Return (x, y) of the center of cell containing provided text 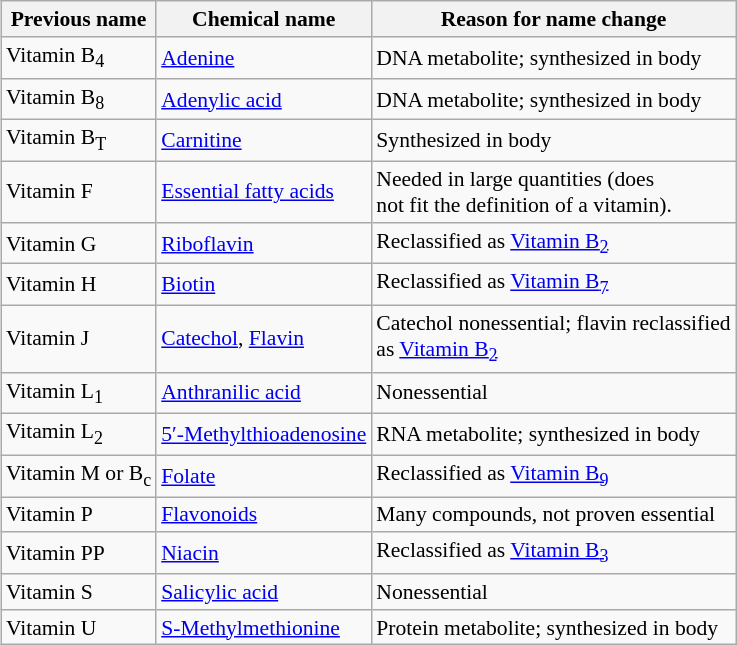
Flavonoids (264, 515)
Vitamin F (78, 192)
Vitamin S (78, 592)
Niacin (264, 552)
Synthesized in body (553, 140)
Reclassified as Vitamin B3 (553, 552)
Folate (264, 476)
Vitamin J (78, 338)
Many compounds, not proven essential (553, 515)
Needed in large quantities (does not fit the definition of a vitamin). (553, 192)
Salicylic acid (264, 592)
Vitamin U (78, 627)
Reason for name change (553, 19)
Vitamin PP (78, 552)
Vitamin B4 (78, 58)
Chemical name (264, 19)
Reclassified as Vitamin B2 (553, 242)
Vitamin BT (78, 140)
Reclassified as Vitamin B7 (553, 284)
S-Methylmethionine (264, 627)
Vitamin M or Bc (78, 476)
Reclassified as Vitamin B9 (553, 476)
Previous name (78, 19)
Vitamin L1 (78, 392)
Catechol, Flavin (264, 338)
Vitamin B8 (78, 98)
Biotin (264, 284)
Anthranilic acid (264, 392)
Essential fatty acids (264, 192)
RNA metabolite; synthesized in body (553, 434)
Adenine (264, 58)
Vitamin G (78, 242)
5′-Methylthioadenosine (264, 434)
Protein metabolite; synthesized in body (553, 627)
Riboflavin (264, 242)
Carnitine (264, 140)
Vitamin L2 (78, 434)
Vitamin H (78, 284)
Catechol nonessential; flavin reclassified as Vitamin B2 (553, 338)
Vitamin P (78, 515)
Adenylic acid (264, 98)
